Return [X, Y] of the center of cell containing provided text 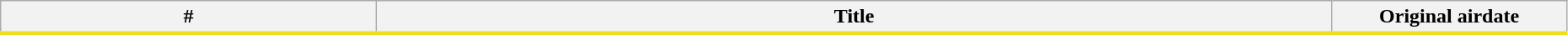
Original airdate [1449, 17]
# [189, 17]
Title [854, 17]
